Extract the (x, y) coordinate from the center of the cell holding the provided text.  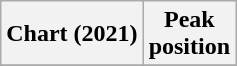
Chart (2021) (72, 34)
Peakposition (189, 34)
